Find where the given text appears and provide that cell's center as (X, Y) coordinate. 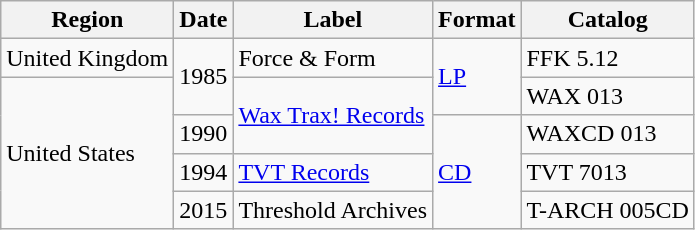
2015 (204, 210)
WAX 013 (608, 96)
Force & Form (333, 58)
Threshold Archives (333, 210)
Region (88, 20)
FFK 5.12 (608, 58)
TVT 7013 (608, 172)
WAXCD 013 (608, 134)
1985 (204, 77)
Catalog (608, 20)
Format (477, 20)
1990 (204, 134)
T-ARCH 005CD (608, 210)
Label (333, 20)
TVT Records (333, 172)
LP (477, 77)
CD (477, 172)
United States (88, 153)
Date (204, 20)
1994 (204, 172)
Wax Trax! Records (333, 115)
United Kingdom (88, 58)
